Pinpoint the cell where the given text exists, returning its (x, y) midpoint coordinate. 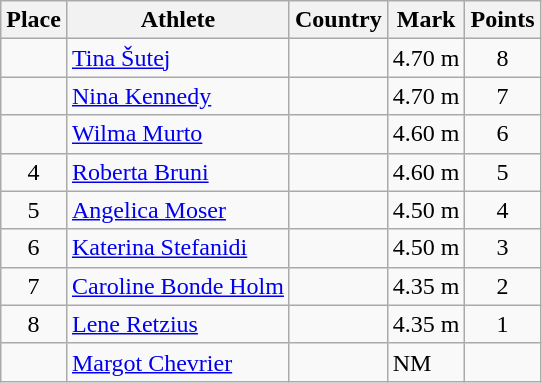
Tina Šutej (178, 58)
Caroline Bonde Holm (178, 286)
1 (502, 324)
Angelica Moser (178, 210)
Margot Chevrier (178, 362)
Place (34, 20)
Roberta Bruni (178, 172)
Lene Retzius (178, 324)
Mark (426, 20)
Country (338, 20)
Athlete (178, 20)
Wilma Murto (178, 134)
Katerina Stefanidi (178, 248)
Nina Kennedy (178, 96)
2 (502, 286)
NM (426, 362)
3 (502, 248)
Points (502, 20)
